Extract the [x, y] coordinate from the center of the cell holding the provided text.  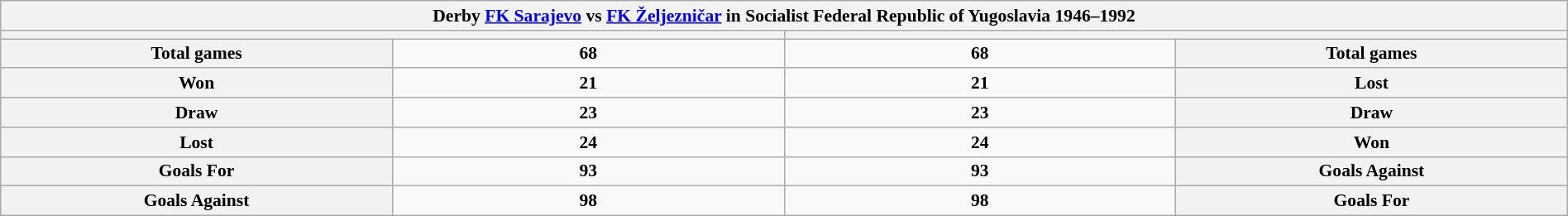
Derby FK Sarajevo vs FK Željezničar in Socialist Federal Republic of Yugoslavia 1946–1992 [784, 16]
